Locate the cell with the specified text and output its (X, Y) center coordinate. 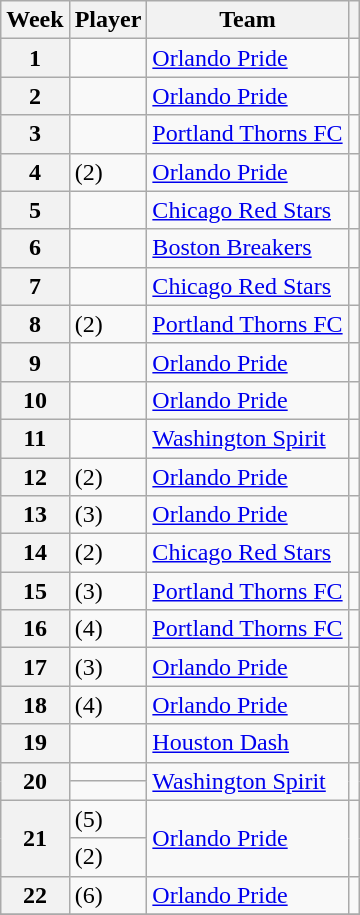
15 (35, 591)
19 (35, 743)
14 (35, 553)
16 (35, 629)
(6) (108, 895)
1 (35, 58)
3 (35, 134)
5 (35, 210)
18 (35, 705)
11 (35, 438)
Player (108, 20)
22 (35, 895)
4 (35, 172)
Team (248, 20)
6 (35, 248)
8 (35, 324)
7 (35, 286)
Week (35, 20)
10 (35, 400)
9 (35, 362)
17 (35, 667)
20 (35, 781)
12 (35, 477)
(5) (108, 819)
2 (35, 96)
Houston Dash (248, 743)
21 (35, 838)
13 (35, 515)
Boston Breakers (248, 248)
